For the text-containing cell, return its midpoint in [X, Y] coordinate format. 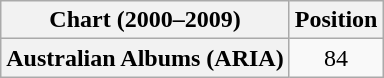
84 [336, 58]
Position [336, 20]
Australian Albums (ARIA) [145, 58]
Chart (2000–2009) [145, 20]
